Pinpoint the cell where the given text exists, returning its [x, y] midpoint coordinate. 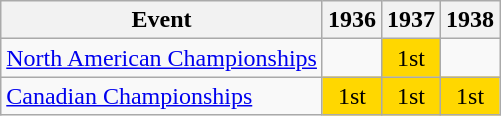
North American Championships [162, 58]
Event [162, 20]
1938 [470, 20]
1936 [352, 20]
1937 [412, 20]
Canadian Championships [162, 96]
